Extract the (x, y) coordinate from the center of the cell holding the provided text.  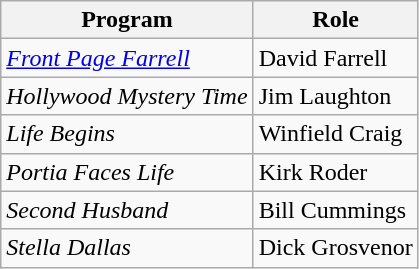
David Farrell (336, 58)
Portia Faces Life (127, 172)
Jim Laughton (336, 96)
Second Husband (127, 210)
Stella Dallas (127, 248)
Life Begins (127, 134)
Role (336, 20)
Bill Cummings (336, 210)
Hollywood Mystery Time (127, 96)
Program (127, 20)
Front Page Farrell (127, 58)
Dick Grosvenor (336, 248)
Winfield Craig (336, 134)
Kirk Roder (336, 172)
